Scan for the cell matching the given text and deliver its [x, y] coordinate at center. 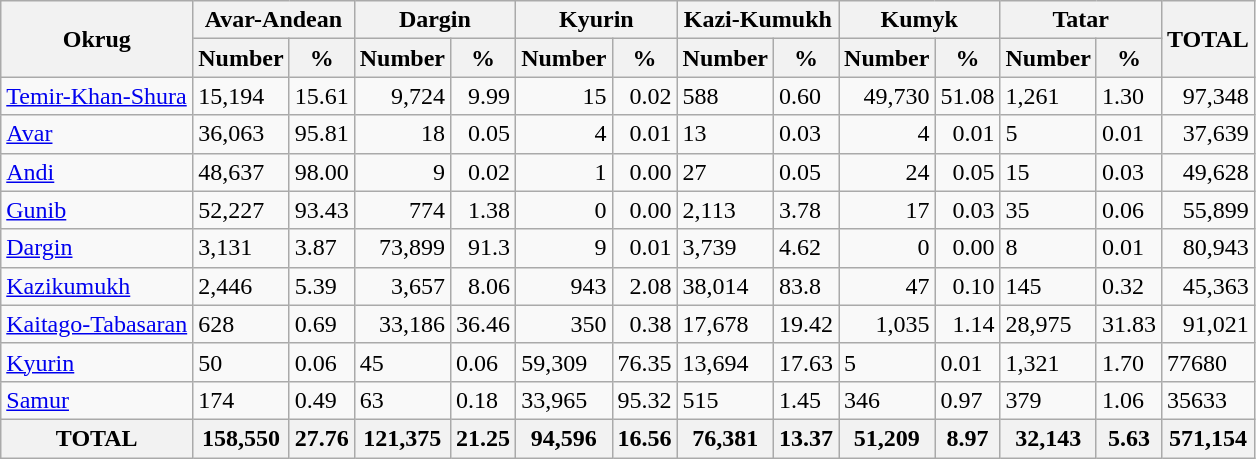
588 [725, 96]
0.69 [322, 324]
8.97 [968, 438]
Samur [97, 400]
346 [887, 400]
5.39 [322, 286]
52,227 [241, 210]
80,943 [1208, 248]
Temir-Khan-Shura [97, 96]
0.10 [968, 286]
59,309 [564, 362]
17,678 [725, 324]
1,035 [887, 324]
17.63 [806, 362]
3,131 [241, 248]
Gunib [97, 210]
18 [402, 134]
5.63 [1128, 438]
98.00 [322, 172]
19.42 [806, 324]
9.99 [484, 96]
Kaitago-Tabasaran [97, 324]
16.56 [644, 438]
21.25 [484, 438]
Okrug [97, 39]
Avar [97, 134]
0.38 [644, 324]
1,321 [1048, 362]
9,724 [402, 96]
Kumyk [920, 20]
49,730 [887, 96]
31.83 [1128, 324]
Andi [97, 172]
0.97 [968, 400]
1 [564, 172]
Kazikumukh [97, 286]
47 [887, 286]
76.35 [644, 362]
3,739 [725, 248]
0.32 [1128, 286]
774 [402, 210]
628 [241, 324]
1,261 [1048, 96]
13,694 [725, 362]
13 [725, 134]
94,596 [564, 438]
158,550 [241, 438]
77680 [1208, 362]
63 [402, 400]
76,381 [725, 438]
36.46 [484, 324]
33,965 [564, 400]
37,639 [1208, 134]
350 [564, 324]
2,113 [725, 210]
174 [241, 400]
45 [402, 362]
27.76 [322, 438]
0.18 [484, 400]
Kazi-Kumukh [758, 20]
145 [1048, 286]
50 [241, 362]
379 [1048, 400]
Avar-Andean [274, 20]
15,194 [241, 96]
Tatar [1080, 20]
45,363 [1208, 286]
91,021 [1208, 324]
1.30 [1128, 96]
35 [1048, 210]
35633 [1208, 400]
3.78 [806, 210]
121,375 [402, 438]
515 [725, 400]
93.43 [322, 210]
0.60 [806, 96]
32,143 [1048, 438]
95.32 [644, 400]
1.45 [806, 400]
91.3 [484, 248]
73,899 [402, 248]
24 [887, 172]
27 [725, 172]
95.81 [322, 134]
3,657 [402, 286]
0.49 [322, 400]
51,209 [887, 438]
1.38 [484, 210]
2.08 [644, 286]
83.8 [806, 286]
49,628 [1208, 172]
15.61 [322, 96]
17 [887, 210]
36,063 [241, 134]
2,446 [241, 286]
97,348 [1208, 96]
571,154 [1208, 438]
51.08 [968, 96]
33,186 [402, 324]
1.06 [1128, 400]
55,899 [1208, 210]
8 [1048, 248]
943 [564, 286]
13.37 [806, 438]
3.87 [322, 248]
1.70 [1128, 362]
1.14 [968, 324]
28,975 [1048, 324]
4.62 [806, 248]
8.06 [484, 286]
48,637 [241, 172]
38,014 [725, 286]
